Output the (x, y) coordinate of the center of the cell containing the given text.  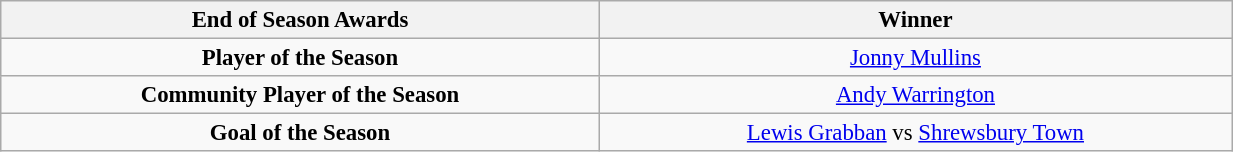
Goal of the Season (300, 133)
Winner (915, 20)
End of Season Awards (300, 20)
Lewis Grabban vs Shrewsbury Town (915, 133)
Player of the Season (300, 58)
Jonny Mullins (915, 58)
Community Player of the Season (300, 95)
Andy Warrington (915, 95)
